From the cell containing the given text, extract its center point as [X, Y] coordinate. 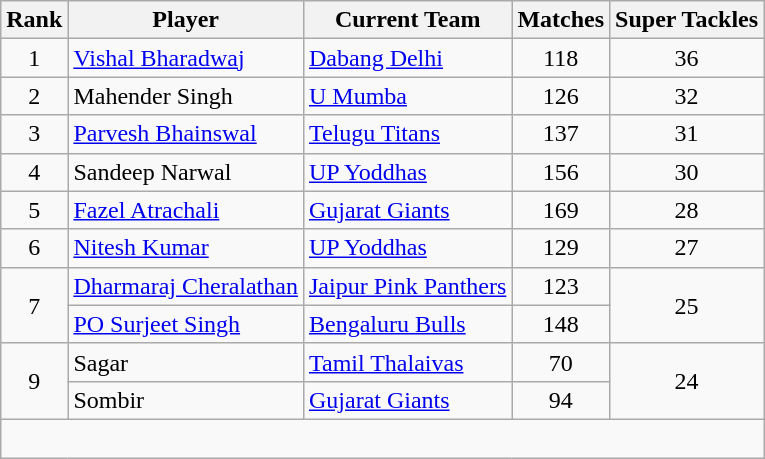
169 [561, 210]
2 [34, 96]
129 [561, 248]
1 [34, 58]
70 [561, 362]
Dabang Delhi [407, 58]
Player [186, 20]
Tamil Thalaivas [407, 362]
126 [561, 96]
118 [561, 58]
6 [34, 248]
27 [687, 248]
7 [34, 305]
36 [687, 58]
PO Surjeet Singh [186, 324]
31 [687, 134]
Dharmaraj Cheralathan [186, 286]
Fazel Atrachali [186, 210]
U Mumba [407, 96]
Parvesh Bhainswal [186, 134]
Sandeep Narwal [186, 172]
3 [34, 134]
Super Tackles [687, 20]
25 [687, 305]
Rank [34, 20]
94 [561, 400]
Nitesh Kumar [186, 248]
4 [34, 172]
123 [561, 286]
Current Team [407, 20]
Vishal Bharadwaj [186, 58]
Bengaluru Bulls [407, 324]
Jaipur Pink Panthers [407, 286]
24 [687, 381]
Matches [561, 20]
Telugu Titans [407, 134]
9 [34, 381]
Sombir [186, 400]
30 [687, 172]
28 [687, 210]
156 [561, 172]
Mahender Singh [186, 96]
137 [561, 134]
5 [34, 210]
148 [561, 324]
32 [687, 96]
Sagar [186, 362]
